Capture the cell that displays the provided text and extract its [X, Y] central coordinate. 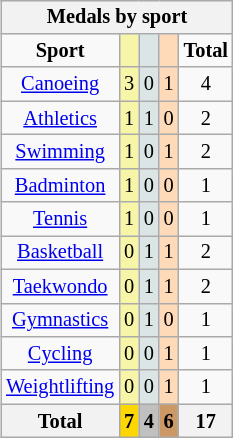
Badminton [60, 185]
Swimming [60, 152]
Weightlifting [60, 387]
17 [206, 421]
Basketball [60, 253]
Tennis [60, 219]
3 [129, 84]
Medals by sport [117, 17]
Sport [60, 51]
Gymnastics [60, 320]
7 [129, 421]
6 [169, 421]
Athletics [60, 118]
Cycling [60, 354]
Taekwondo [60, 286]
Canoeing [60, 84]
